Capture the cell that displays the provided text and extract its [x, y] central coordinate. 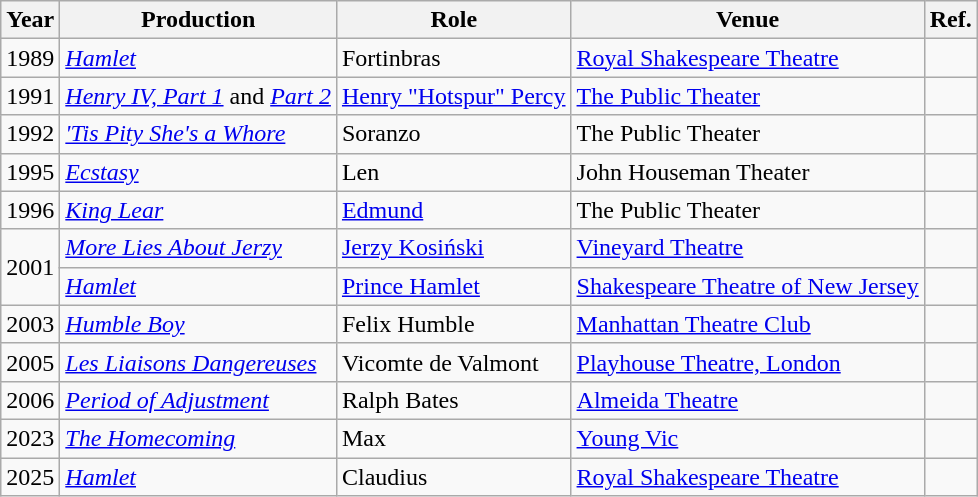
Fortinbras [454, 58]
2023 [30, 438]
Jerzy Kosiński [454, 248]
Felix Humble [454, 324]
Humble Boy [198, 324]
2006 [30, 400]
2001 [30, 267]
Venue [748, 20]
Period of Adjustment [198, 400]
Ref. [950, 20]
1992 [30, 134]
Henry "Hotspur" Percy [454, 96]
Les Liaisons Dangereuses [198, 362]
1996 [30, 210]
Claudius [454, 477]
'Tis Pity She's a Whore [198, 134]
1995 [30, 172]
The Homecoming [198, 438]
Playhouse Theatre, London [748, 362]
More Lies About Jerzy [198, 248]
Role [454, 20]
Len [454, 172]
2005 [30, 362]
Prince Hamlet [454, 286]
Vineyard Theatre [748, 248]
Year [30, 20]
Shakespeare Theatre of New Jersey [748, 286]
1991 [30, 96]
Soranzo [454, 134]
2025 [30, 477]
Ecstasy [198, 172]
Young Vic [748, 438]
Max [454, 438]
Ralph Bates [454, 400]
Henry IV, Part 1 and Part 2 [198, 96]
Manhattan Theatre Club [748, 324]
Edmund [454, 210]
1989 [30, 58]
Vicomte de Valmont [454, 362]
2003 [30, 324]
King Lear [198, 210]
Almeida Theatre [748, 400]
John Houseman Theater [748, 172]
Production [198, 20]
